From the cell containing the given text, extract its center point as [x, y] coordinate. 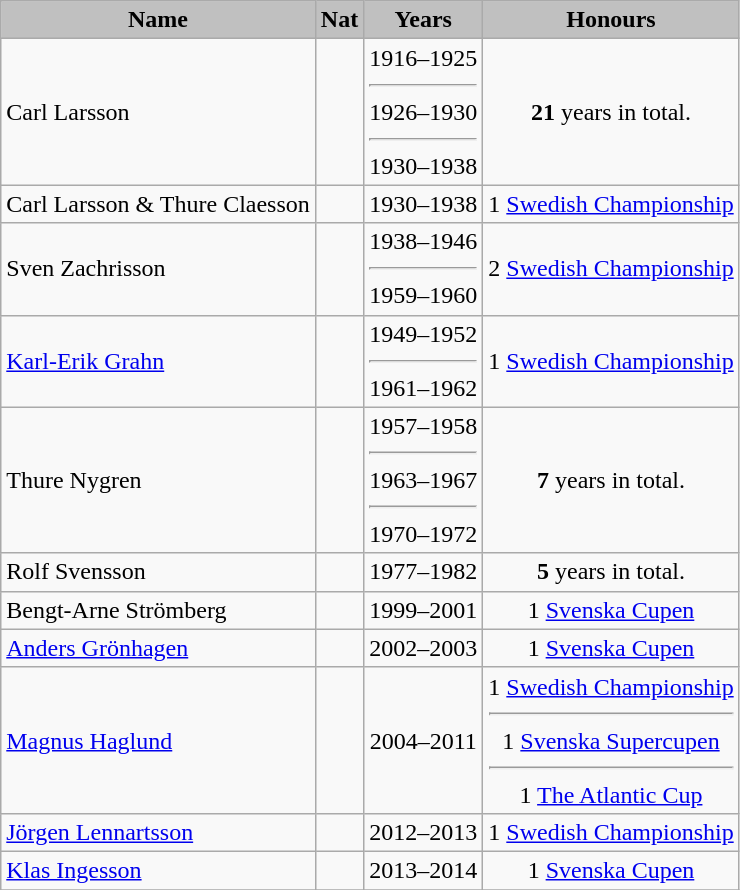
Nat [339, 20]
Magnus Haglund [158, 740]
5 years in total. [611, 572]
1949–19521961–1962 [424, 361]
Karl-Erik Grahn [158, 361]
2013–2014 [424, 870]
Rolf Svensson [158, 572]
Anders Grönhagen [158, 648]
Thure Nygren [158, 480]
1977–1982 [424, 572]
2012–2013 [424, 832]
1938–19461959–1960 [424, 269]
Bengt-Arne Strömberg [158, 610]
2002–2003 [424, 648]
1999–2001 [424, 610]
Jörgen Lennartsson [158, 832]
Carl Larsson & Thure Claesson [158, 204]
1 Swedish Championship1 Svenska Supercupen1 The Atlantic Cup [611, 740]
1930–1938 [424, 204]
1916–19251926–19301930–1938 [424, 112]
Klas Ingesson [158, 870]
7 years in total. [611, 480]
Honours [611, 20]
2004–2011 [424, 740]
Carl Larsson [158, 112]
1957–19581963–19671970–1972 [424, 480]
Sven Zachrisson [158, 269]
21 years in total. [611, 112]
Years [424, 20]
Name [158, 20]
2 Swedish Championship [611, 269]
